Capture the cell that displays the provided text and extract its (X, Y) central coordinate. 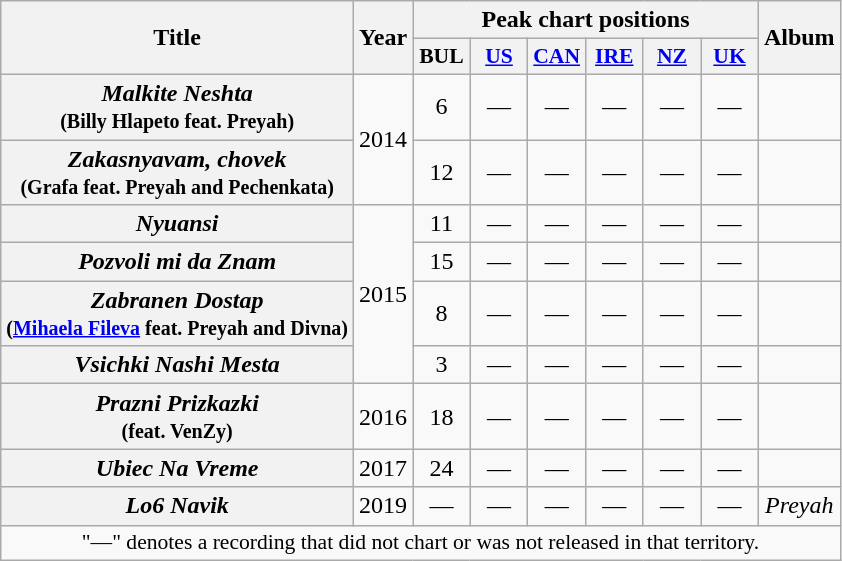
NZ (672, 57)
"—" denotes a recording that did not chart or was not released in that territory. (420, 543)
Pozvoli mi da Znam (178, 262)
Zakasnyavam, chovek (Grafa feat. Preyah and Pechenkata) (178, 172)
Peak chart positions (586, 20)
6 (442, 106)
Album (799, 38)
2017 (384, 468)
15 (442, 262)
CAN (557, 57)
Lo6 Navik (178, 506)
IRE (614, 57)
Nyuansi (178, 224)
2014 (384, 139)
12 (442, 172)
Prazni Prizkazki (feat. VenZy) (178, 416)
2015 (384, 294)
18 (442, 416)
8 (442, 314)
UK (730, 57)
Vsichki Nashi Mesta (178, 365)
Malkite Neshta (Billy Hlapeto feat. Preyah) (178, 106)
11 (442, 224)
3 (442, 365)
Preyah (799, 506)
Zabranen Dostap (Mihaela Fileva feat. Preyah and Divna) (178, 314)
Year (384, 38)
Ubiec Na Vreme (178, 468)
2019 (384, 506)
US (499, 57)
BUL (442, 57)
Title (178, 38)
24 (442, 468)
2016 (384, 416)
